Return (x, y) of the center of cell containing provided text 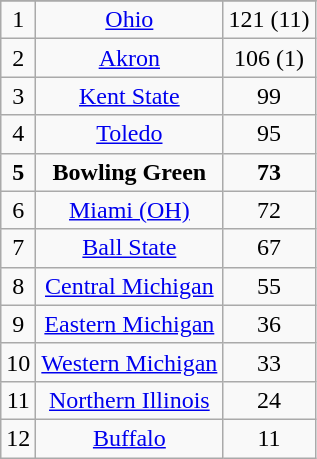
8 (18, 286)
Bowling Green (130, 172)
3 (18, 96)
99 (269, 96)
6 (18, 210)
Akron (130, 58)
5 (18, 172)
Eastern Michigan (130, 324)
Northern Illinois (130, 400)
73 (269, 172)
2 (18, 58)
Kent State (130, 96)
Ohio (130, 20)
Buffalo (130, 438)
Miami (OH) (130, 210)
1 (18, 20)
72 (269, 210)
12 (18, 438)
9 (18, 324)
7 (18, 248)
Central Michigan (130, 286)
4 (18, 134)
33 (269, 362)
55 (269, 286)
Western Michigan (130, 362)
Ball State (130, 248)
Toledo (130, 134)
36 (269, 324)
95 (269, 134)
67 (269, 248)
24 (269, 400)
121 (11) (269, 20)
10 (18, 362)
106 (1) (269, 58)
